For the text-containing cell, return its midpoint in (x, y) coordinate format. 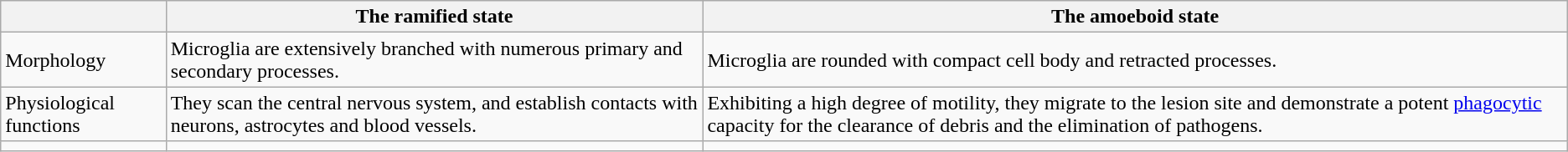
Morphology (84, 60)
Physiological functions (84, 114)
They scan the central nervous system, and establish contacts with neurons, astrocytes and blood vessels. (434, 114)
Microglia are rounded with compact cell body and retracted processes. (1135, 60)
The amoeboid state (1135, 17)
The ramified state (434, 17)
Microglia are extensively branched with numerous primary and secondary processes. (434, 60)
